Determine the [X, Y] coordinate at the center of the cell enclosing the given text.  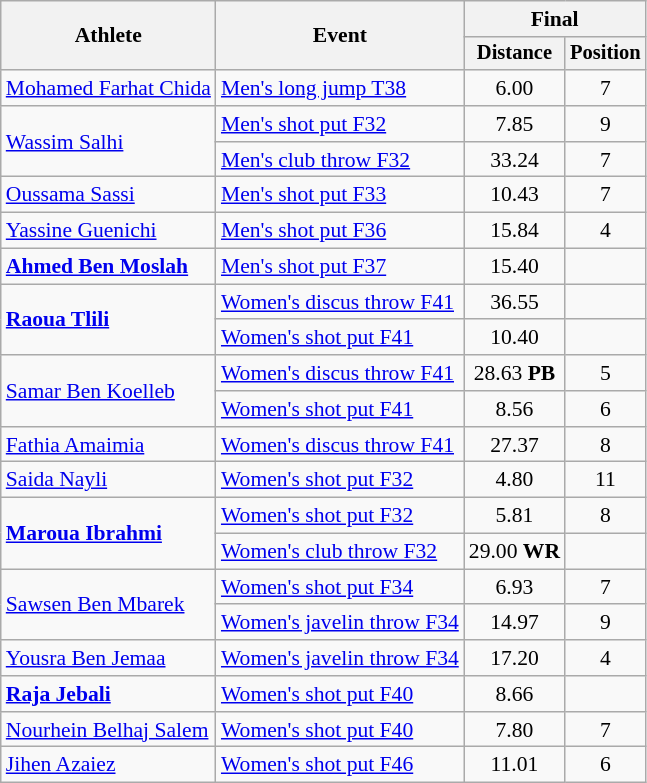
Women's shot put F34 [340, 587]
Athlete [108, 36]
17.20 [514, 658]
Mohamed Farhat Chida [108, 88]
10.40 [514, 338]
Maroua Ibrahmi [108, 534]
Men's shot put F32 [340, 124]
Distance [514, 54]
29.00 WR [514, 552]
Ahmed Ben Moslah [108, 267]
Raoua Tlili [108, 320]
6.93 [514, 587]
Fathia Amaimia [108, 445]
Position [605, 54]
Jihen Azaiez [108, 765]
Women's club throw F32 [340, 552]
27.37 [514, 445]
Sawsen Ben Mbarek [108, 604]
Women's shot put F46 [340, 765]
Oussama Sassi [108, 195]
28.63 PB [514, 373]
Yousra Ben Jemaa [108, 658]
Men's shot put F33 [340, 195]
11 [605, 480]
8.56 [514, 409]
10.43 [514, 195]
15.40 [514, 267]
5 [605, 373]
36.55 [514, 302]
Yassine Guenichi [108, 231]
8.66 [514, 694]
14.97 [514, 623]
15.84 [514, 231]
Men's shot put F37 [340, 267]
Final [555, 19]
11.01 [514, 765]
7.80 [514, 730]
4.80 [514, 480]
Men's shot put F36 [340, 231]
6.00 [514, 88]
Men's club throw F32 [340, 160]
Event [340, 36]
5.81 [514, 516]
Nourhein Belhaj Salem [108, 730]
Raja Jebali [108, 694]
Men's long jump T38 [340, 88]
7.85 [514, 124]
Samar Ben Koelleb [108, 390]
Wassim Salhi [108, 142]
33.24 [514, 160]
Saida Nayli [108, 480]
